Scan for the cell matching the given text and deliver its [X, Y] coordinate at center. 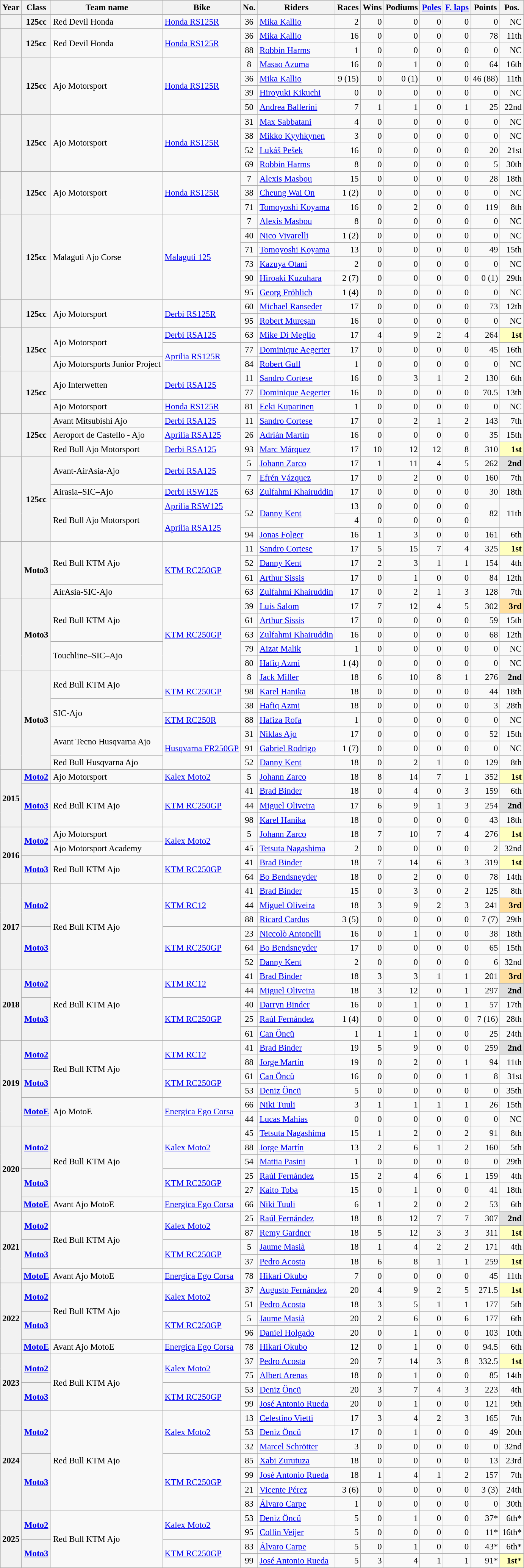
Jack Miller [296, 677]
2021 [11, 1247]
103 [486, 1333]
16th* [512, 1532]
Marc Márquez [296, 449]
121 [486, 1404]
60 [249, 307]
2024 [11, 1461]
Avant-AirAsia-Ajo [107, 471]
Riders [296, 8]
69 [249, 164]
Touchline–SIC–Ajo [107, 656]
96 [249, 1333]
F. laps [457, 8]
Derbi RSW125 [202, 492]
43* [486, 1546]
319 [486, 863]
28 [486, 179]
79 [249, 649]
13th [512, 392]
271.5 [486, 1290]
57 [486, 1005]
Efrén Vázquez [296, 478]
Georg Fröhlich [296, 293]
65 [486, 948]
Collin Veijer [296, 1532]
Ajo Motorsport Academy [107, 848]
94.5 [486, 1347]
119 [486, 207]
90 [249, 278]
54 [249, 1162]
Niklas Ajo [296, 734]
93 [249, 449]
Kazuya Otani [296, 264]
Robert Mureșan [296, 321]
Wins [372, 8]
Pos. [512, 8]
2015 [11, 798]
68 [486, 634]
81 [249, 407]
Niccolò Antonelli [296, 934]
Avant Tecno Husqvarna Ajo [107, 741]
1 (7) [348, 749]
241 [486, 905]
27 [249, 1190]
332.5 [486, 1361]
Michael Ranseder [296, 307]
165 [486, 1418]
Ajo MotoE [107, 1112]
30 [486, 492]
17th [512, 1005]
Marcel Schrötter [296, 1447]
325 [486, 549]
23rd [512, 1461]
Lukáš Pešek [296, 150]
2 (7) [348, 278]
35 [486, 435]
Max Sabbatani [296, 122]
21st [512, 150]
Darryn Binder [296, 1005]
171 [486, 1247]
75 [249, 1375]
Bike [202, 8]
Points [486, 8]
Luis Salom [296, 606]
Adrián Martín [296, 435]
2017 [11, 927]
Ajo Interwetten [107, 385]
Poles [431, 8]
Airasia–SIC–Ajo [107, 492]
7 (7) [486, 919]
Remy Gardner [296, 1233]
129 [486, 763]
Aeroport de Castello - Ajo [107, 435]
No. [249, 8]
11* [486, 1532]
Hiroaki Kuzuhara [296, 278]
Mikko Kyyhkynen [296, 136]
264 [486, 335]
Nico Vivarelli [296, 235]
143 [486, 421]
23 [249, 934]
Eeki Kuparinen [296, 407]
254 [486, 805]
10th [512, 1333]
Malaguti 125 [202, 257]
262 [486, 464]
2018 [11, 1005]
9th [512, 1404]
Mattia Pasini [296, 1162]
82 [486, 513]
157 [486, 1475]
Ricard Cardus [296, 919]
Lucas Mahias [296, 1119]
Jonas Folger [296, 535]
2020 [11, 1169]
3 (3) [486, 1490]
32 [249, 1447]
Avant Mitsubishi Ajo [107, 421]
161 [486, 535]
70.5 [486, 392]
Cheung Wai On [296, 193]
50 [249, 107]
223 [486, 1390]
AirAsia-SIC-Ajo [107, 592]
Augusto Fernández [296, 1290]
80 [249, 663]
SIC-Ajo [107, 713]
Races [348, 8]
Hafiza Rofa [296, 720]
Aprilia RS125R [202, 356]
130 [486, 378]
1st* [512, 1561]
2025 [11, 1539]
Gabriel Rodrigo [296, 749]
Malaguti Ajo Corse [107, 257]
21 [249, 1490]
Aizat Malik [296, 649]
Mike Di Meglio [296, 335]
35th [512, 1090]
3 (5) [348, 919]
46 (88) [486, 79]
Team name [107, 8]
Albert Arenas [296, 1375]
2023 [11, 1382]
43 [486, 820]
154 [486, 563]
302 [486, 606]
2019 [11, 1083]
125 [486, 891]
Kaito Toba [296, 1190]
2022 [11, 1318]
307 [486, 1219]
Class [36, 8]
37* [486, 1518]
297 [486, 991]
3 (6) [348, 1490]
Robert Gull [296, 364]
128 [486, 592]
310 [486, 449]
20th [512, 1432]
Andrea Ballerini [296, 107]
9 (15) [348, 79]
352 [486, 777]
Ajo Motorsports Junior Project [107, 364]
31st [512, 1076]
Year [11, 8]
Derbi RS125R [202, 314]
Daniel Holgado [296, 1333]
Aprilia RSW125 [202, 506]
Vicente Pérez [296, 1490]
7 (16) [486, 1019]
91* [486, 1561]
Hiroyuki Kikuchi [296, 93]
KTM RC250R [202, 720]
87 [249, 1233]
Celestino Vietti [296, 1418]
51 [249, 1304]
311 [486, 1233]
201 [486, 976]
22nd [512, 107]
59 [486, 620]
Xabi Zurutuza [296, 1461]
Husqvarna FR250GP [202, 748]
Podiums [402, 8]
Red Bull Husqvarna Ajo [107, 763]
Masao Azuma [296, 64]
2016 [11, 855]
